Identify which cell holds the provided text, then report its (X, Y) central coordinate. 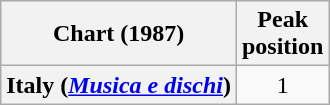
Chart (1987) (119, 34)
Peakposition (282, 34)
Italy (Musica e dischi) (119, 85)
1 (282, 85)
